Detect which cell encompasses the target text, then output its (x, y) center coordinate. 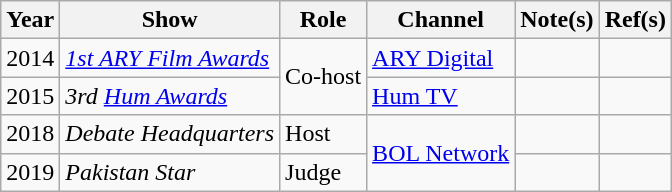
2018 (30, 134)
1st ARY Film Awards (170, 58)
Year (30, 20)
2015 (30, 96)
Debate Headquarters (170, 134)
Pakistan Star (170, 172)
ARY Digital (441, 58)
Co-host (324, 77)
Role (324, 20)
Host (324, 134)
Channel (441, 20)
3rd Hum Awards (170, 96)
Note(s) (557, 20)
Hum TV (441, 96)
2019 (30, 172)
Show (170, 20)
Judge (324, 172)
2014 (30, 58)
Ref(s) (635, 20)
BOL Network (441, 153)
